Extract the [x, y] coordinate from the center of the cell holding the provided text.  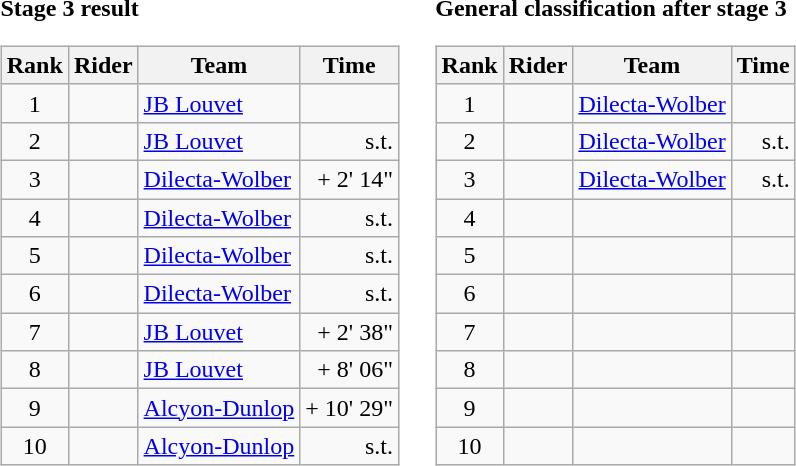
+ 8' 06" [350, 370]
+ 2' 14" [350, 179]
+ 10' 29" [350, 408]
+ 2' 38" [350, 332]
